Pinpoint the cell where the given text exists, returning its (x, y) midpoint coordinate. 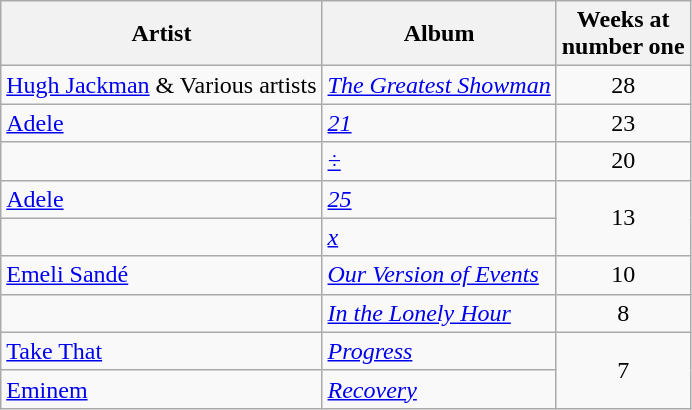
Hugh Jackman & Various artists (162, 85)
x (439, 237)
8 (623, 313)
Album (439, 34)
The Greatest Showman (439, 85)
Recovery (439, 389)
13 (623, 218)
Artist (162, 34)
Emeli Sandé (162, 275)
21 (439, 123)
10 (623, 275)
23 (623, 123)
25 (439, 199)
Our Version of Events (439, 275)
Take That (162, 351)
÷ (439, 161)
7 (623, 370)
28 (623, 85)
In the Lonely Hour (439, 313)
20 (623, 161)
Weeks atnumber one (623, 34)
Progress (439, 351)
Eminem (162, 389)
